Output the (X, Y) coordinate of the center of the cell containing the given text.  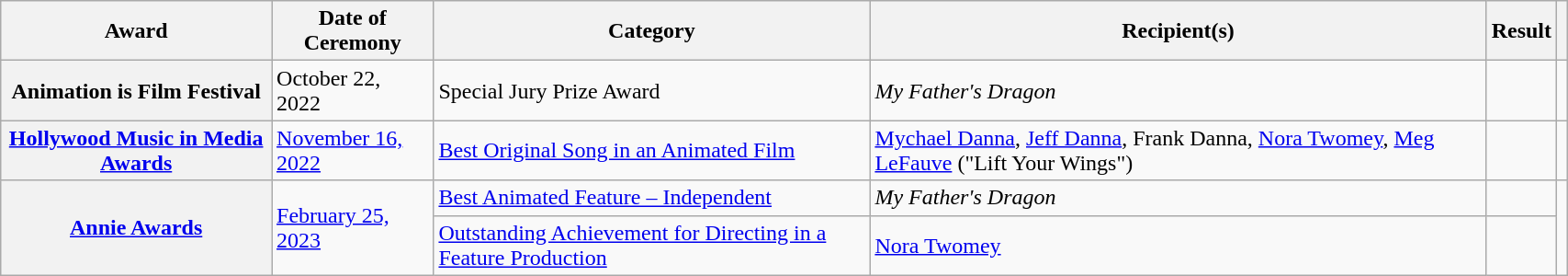
November 16, 2022 (353, 151)
Result (1521, 31)
Nora Twomey (1178, 245)
Mychael Danna, Jeff Danna, Frank Danna, Nora Twomey, Meg LeFauve ("Lift Your Wings") (1178, 151)
Special Jury Prize Award (652, 90)
October 22, 2022 (353, 90)
February 25, 2023 (353, 228)
Award (136, 31)
Best Animated Feature – Independent (652, 198)
Outstanding Achievement for Directing in a Feature Production (652, 245)
Best Original Song in an Animated Film (652, 151)
Date of Ceremony (353, 31)
Recipient(s) (1178, 31)
Animation is Film Festival (136, 90)
Hollywood Music in Media Awards (136, 151)
Category (652, 31)
Annie Awards (136, 228)
